Return (x, y) of the center of cell containing provided text 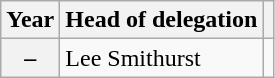
Lee Smithurst (162, 58)
Head of delegation (162, 20)
– (30, 58)
Year (30, 20)
